Pinpoint the cell where the given text exists, returning its (x, y) midpoint coordinate. 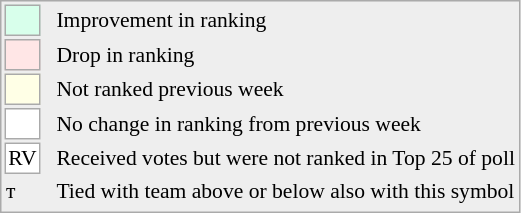
RV (22, 158)
No change in ranking from previous week (286, 124)
Not ranked previous week (286, 90)
Tied with team above or below also with this symbol (286, 191)
Drop in ranking (286, 55)
Improvement in ranking (286, 20)
т (22, 191)
Received votes but were not ranked in Top 25 of poll (286, 158)
